For the text-containing cell, return its midpoint in [X, Y] coordinate format. 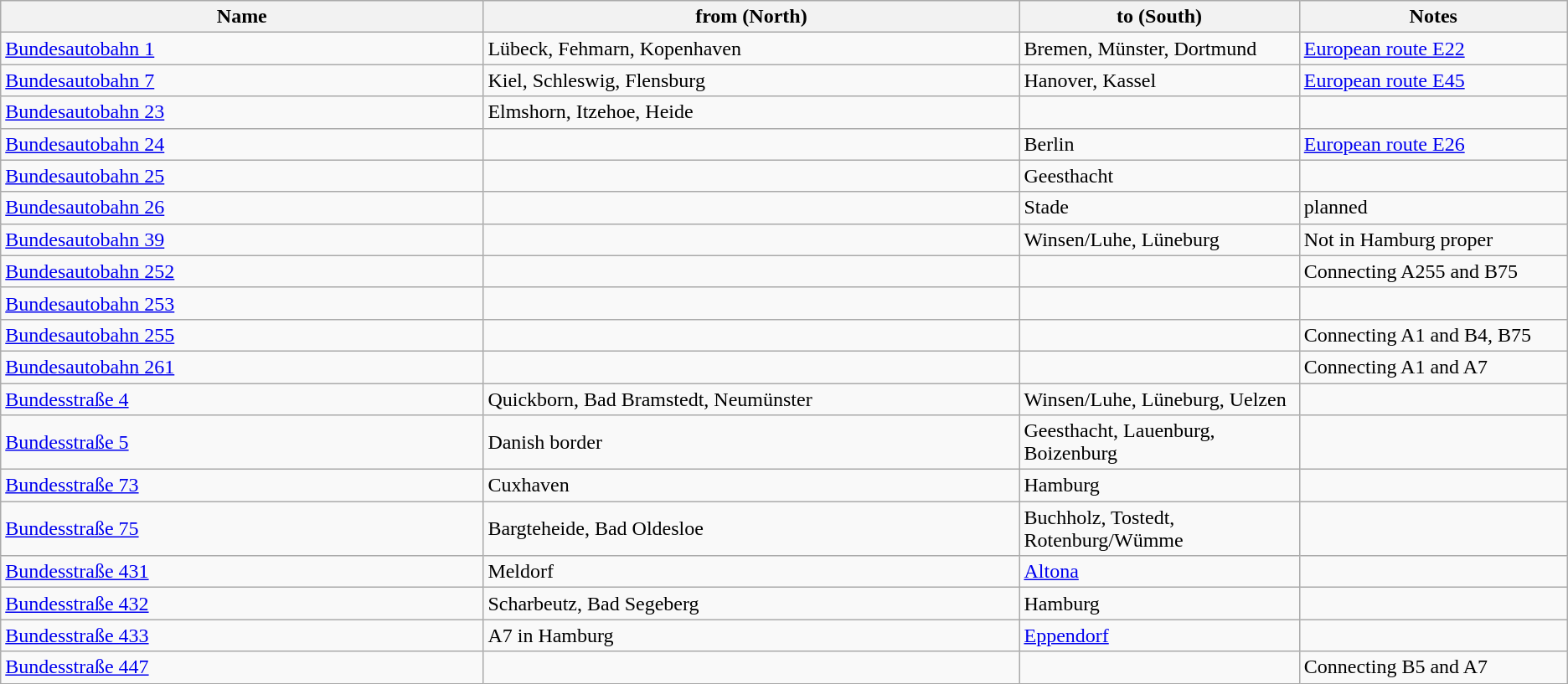
Stade [1159, 208]
Quickborn, Bad Bramstedt, Neumünster [751, 399]
Bundesstraße 432 [242, 604]
Notes [1433, 17]
Scharbeutz, Bad Segeberg [751, 604]
Berlin [1159, 144]
Bundesautobahn 261 [242, 367]
Buchholz, Tostedt, Rotenburg/Wümme [1159, 529]
to (South) [1159, 17]
Kiel, Schleswig, Flensburg [751, 80]
Connecting A1 and B4, B75 [1433, 335]
Altona [1159, 572]
Bundesstraße 75 [242, 529]
Bundesautobahn 253 [242, 303]
Bundesautobahn 24 [242, 144]
Geesthacht, Lauenburg, Boizenburg [1159, 442]
Name [242, 17]
Bundesautobahn 252 [242, 271]
Bundesstraße 447 [242, 667]
European route E26 [1433, 144]
Lübeck, Fehmarn, Kopenhaven [751, 49]
A7 in Hamburg [751, 635]
Bundesstraße 4 [242, 399]
European route E45 [1433, 80]
Not in Hamburg proper [1433, 239]
Hanover, Kassel [1159, 80]
Bundesstraße 431 [242, 572]
Eppendorf [1159, 635]
Elmshorn, Itzehoe, Heide [751, 112]
Connecting A1 and A7 [1433, 367]
Connecting A255 and B75 [1433, 271]
Bremen, Münster, Dortmund [1159, 49]
Winsen/Luhe, Lüneburg, Uelzen [1159, 399]
Bundesautobahn 1 [242, 49]
Danish border [751, 442]
Bundesstraße 5 [242, 442]
Geesthacht [1159, 176]
Meldorf [751, 572]
Bundesautobahn 26 [242, 208]
Bundesautobahn 255 [242, 335]
Winsen/Luhe, Lüneburg [1159, 239]
Bundesstraße 73 [242, 486]
Cuxhaven [751, 486]
European route E22 [1433, 49]
Bundesautobahn 39 [242, 239]
Bundesautobahn 23 [242, 112]
from (North) [751, 17]
Connecting B5 and A7 [1433, 667]
planned [1433, 208]
Bargteheide, Bad Oldesloe [751, 529]
Bundesstraße 433 [242, 635]
Bundesautobahn 7 [242, 80]
Bundesautobahn 25 [242, 176]
